Output the [x, y] coordinate of the center of the cell containing the given text.  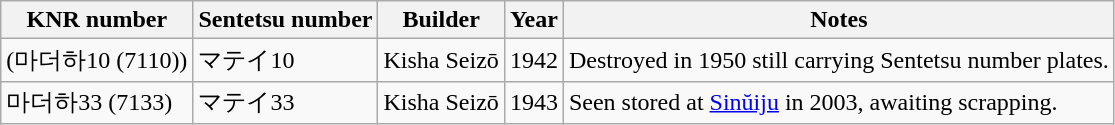
Year [534, 20]
Seen stored at Sinŭiju in 2003, awaiting scrapping. [838, 102]
1943 [534, 102]
マテイ10 [286, 60]
Builder [441, 20]
Notes [838, 20]
Sentetsu number [286, 20]
KNR number [97, 20]
(마더하10 (7110)) [97, 60]
Destroyed in 1950 still carrying Sentetsu number plates. [838, 60]
マテイ33 [286, 102]
1942 [534, 60]
마더하33 (7133) [97, 102]
